Output the (x, y) coordinate of the center of the cell containing the given text.  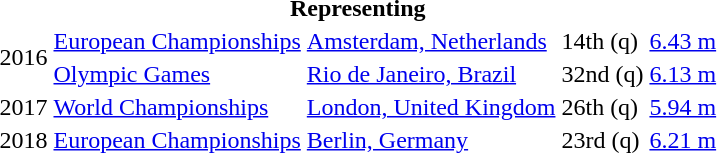
26th (q) (602, 107)
14th (q) (602, 41)
Rio de Janeiro, Brazil (431, 74)
Olympic Games (177, 74)
World Championships (177, 107)
European Championships (177, 41)
London, United Kingdom (431, 107)
Amsterdam, Netherlands (431, 41)
32nd (q) (602, 74)
